Return (x, y) of the center of cell containing provided text 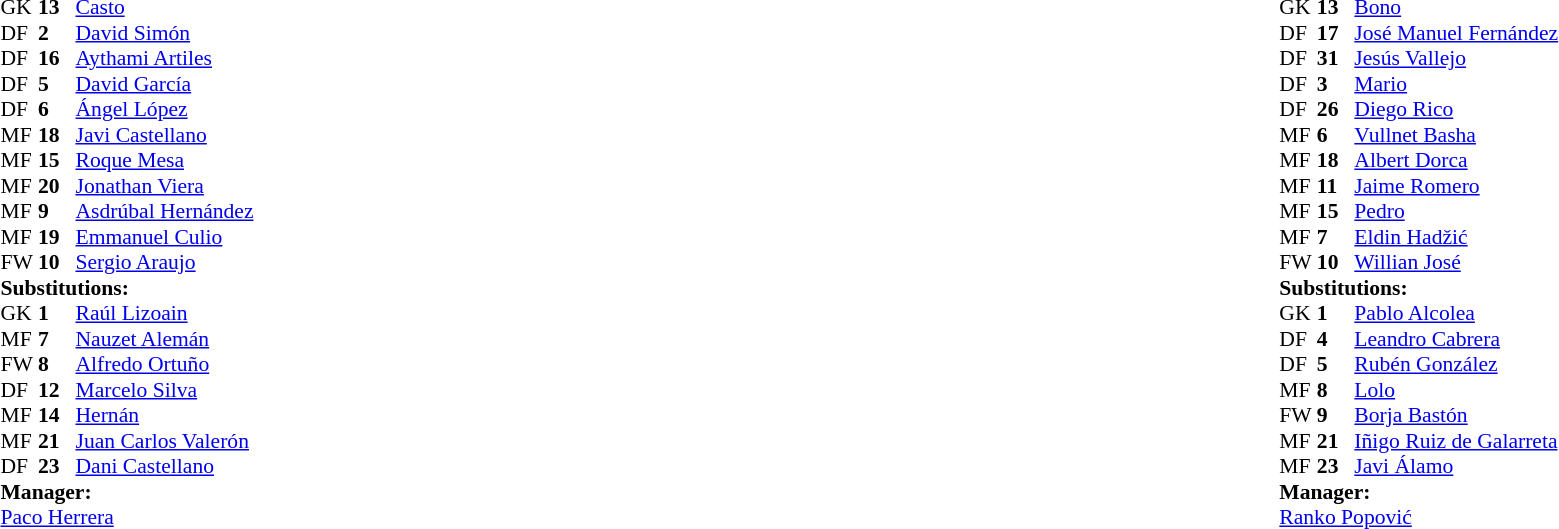
Rubén González (1456, 365)
Hernán (165, 415)
Asdrúbal Hernández (165, 211)
Jesús Vallejo (1456, 59)
Marcelo Silva (165, 390)
Vullnet Basha (1456, 135)
12 (57, 390)
17 (1336, 33)
David García (165, 84)
Eldin Hadžić (1456, 237)
Sergio Araujo (165, 263)
David Simón (165, 33)
Jonathan Viera (165, 186)
4 (1336, 339)
Pablo Alcolea (1456, 313)
Leandro Cabrera (1456, 339)
Pedro (1456, 211)
José Manuel Fernández (1456, 33)
14 (57, 415)
Borja Bastón (1456, 415)
Roque Mesa (165, 161)
Jaime Romero (1456, 186)
Javi Castellano (165, 135)
Juan Carlos Valerón (165, 441)
20 (57, 186)
26 (1336, 109)
11 (1336, 186)
3 (1336, 84)
Mario (1456, 84)
16 (57, 59)
2 (57, 33)
Javi Álamo (1456, 467)
Aythami Artiles (165, 59)
31 (1336, 59)
Willian José (1456, 263)
Emmanuel Culio (165, 237)
Albert Dorca (1456, 161)
Alfredo Ortuño (165, 365)
Lolo (1456, 390)
Dani Castellano (165, 467)
Nauzet Alemán (165, 339)
Iñigo Ruiz de Galarreta (1456, 441)
Raúl Lizoain (165, 313)
19 (57, 237)
Diego Rico (1456, 109)
Ángel López (165, 109)
